Extract the [X, Y] coordinate from the center of the cell holding the provided text.  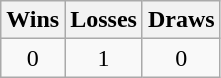
Losses [104, 20]
Draws [181, 20]
1 [104, 58]
Wins [33, 20]
